Find where the given text appears and provide that cell's center as (X, Y) coordinate. 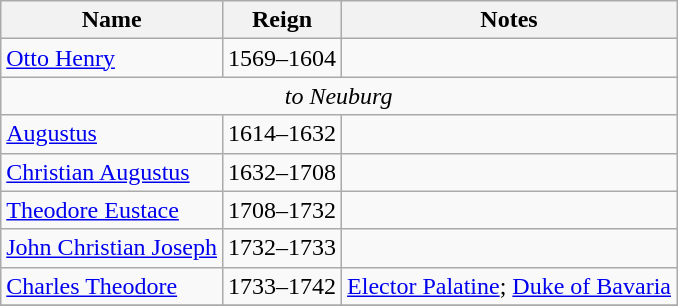
1708–1732 (282, 210)
1732–1733 (282, 248)
Christian Augustus (112, 172)
Charles Theodore (112, 286)
1733–1742 (282, 286)
Notes (510, 20)
John Christian Joseph (112, 248)
to Neuburg (339, 96)
1614–1632 (282, 134)
Otto Henry (112, 58)
Theodore Eustace (112, 210)
Elector Palatine; Duke of Bavaria (510, 286)
Name (112, 20)
1632–1708 (282, 172)
Augustus (112, 134)
Reign (282, 20)
1569–1604 (282, 58)
